Determine the (X, Y) coordinate at the center of the cell enclosing the given text.  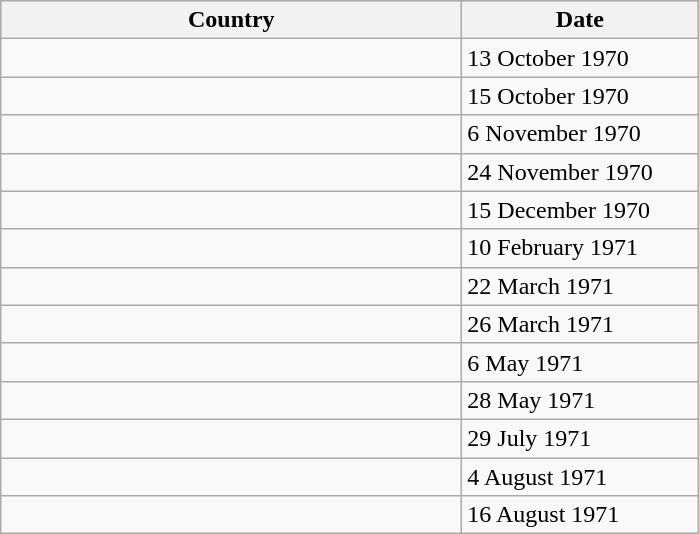
16 August 1971 (580, 515)
Country (232, 20)
Date (580, 20)
6 November 1970 (580, 134)
26 March 1971 (580, 324)
10 February 1971 (580, 248)
28 May 1971 (580, 400)
13 October 1970 (580, 58)
4 August 1971 (580, 477)
29 July 1971 (580, 438)
6 May 1971 (580, 362)
24 November 1970 (580, 172)
15 December 1970 (580, 210)
22 March 1971 (580, 286)
15 October 1970 (580, 96)
